From the cell containing the given text, extract its center point as (x, y) coordinate. 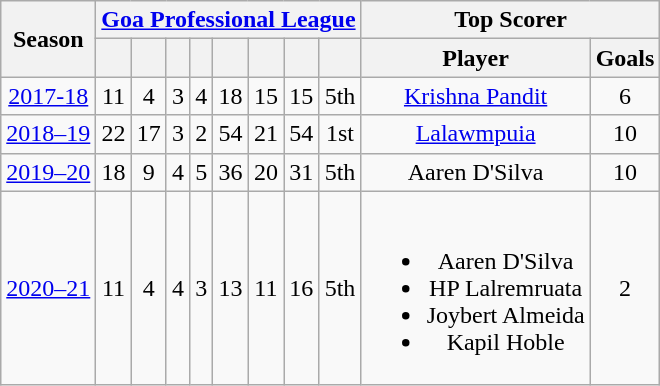
Krishna Pandit (476, 96)
17 (148, 134)
16 (302, 288)
9 (148, 172)
13 (230, 288)
Goa Professional League (228, 20)
5 (202, 172)
Aaren D'Silva (476, 172)
Top Scorer (510, 20)
Lalawmpuia (476, 134)
2020–21 (48, 288)
2019–20 (48, 172)
36 (230, 172)
Aaren D'SilvaHP LalremruataJoybert AlmeidaKapil Hoble (476, 288)
1st (340, 134)
6 (625, 96)
Player (476, 58)
22 (114, 134)
Goals (625, 58)
20 (266, 172)
21 (266, 134)
2017-18 (48, 96)
Season (48, 39)
31 (302, 172)
2018–19 (48, 134)
